Capture the cell that displays the provided text and extract its (x, y) central coordinate. 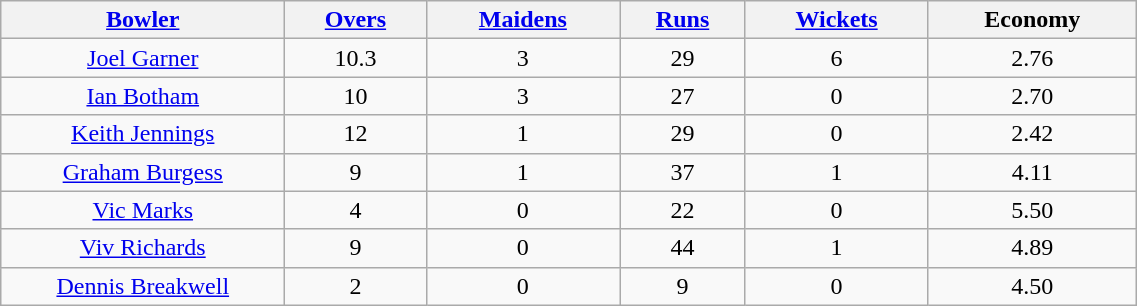
2.70 (1032, 96)
27 (683, 96)
Economy (1032, 20)
37 (683, 172)
4.50 (1032, 286)
10.3 (356, 58)
Joel Garner (143, 58)
Viv Richards (143, 248)
Dennis Breakwell (143, 286)
Bowler (143, 20)
6 (836, 58)
Vic Marks (143, 210)
Runs (683, 20)
Keith Jennings (143, 134)
22 (683, 210)
Graham Burgess (143, 172)
2.76 (1032, 58)
5.50 (1032, 210)
Maidens (523, 20)
Ian Botham (143, 96)
12 (356, 134)
Wickets (836, 20)
2.42 (1032, 134)
4 (356, 210)
Overs (356, 20)
2 (356, 286)
10 (356, 96)
4.89 (1032, 248)
4.11 (1032, 172)
44 (683, 248)
